From the cell containing the given text, extract its center point as [X, Y] coordinate. 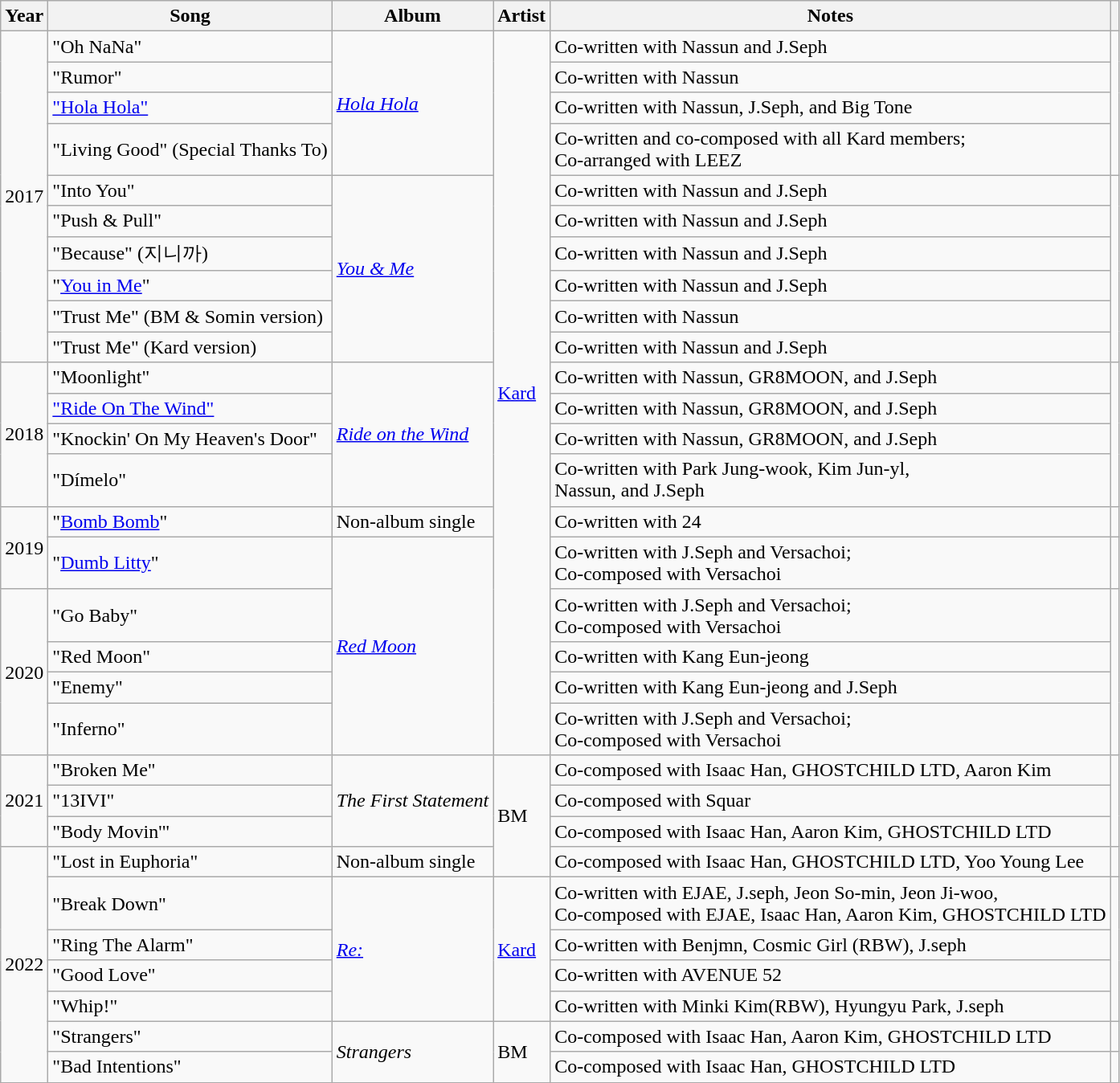
The First Statement [412, 801]
2018 [24, 434]
Co-composed with Isaac Han, GHOSTCHILD LTD, Yoo Young Lee [831, 862]
"Knockin' On My Heaven's Door" [190, 439]
"Break Down" [190, 903]
2019 [24, 548]
"You in Me" [190, 286]
"Broken Me" [190, 770]
"Bad Intentions" [190, 1067]
Co-written with Minki Kim(RBW), Hyungyu Park, J.seph [831, 1006]
Co-written with EJAE, J.seph, Jeon So-min, Jeon Ji-woo,Co-composed with EJAE, Isaac Han, Aaron Kim, GHOSTCHILD LTD [831, 903]
"Dímelo" [190, 480]
"Body Movin'" [190, 832]
You & Me [412, 268]
2020 [24, 672]
"Trust Me" (Kard version) [190, 347]
"Go Baby" [190, 615]
Artist [522, 16]
"Rumor" [190, 77]
Co-composed with Isaac Han, GHOSTCHILD LTD [831, 1067]
Co-written with Kang Eun-jeong and J.Seph [831, 687]
"Red Moon" [190, 656]
2022 [24, 964]
Ride on the Wind [412, 434]
Co-composed with Squar [831, 801]
"Lost in Euphoria" [190, 862]
"Living Good" (Special Thanks To) [190, 149]
Notes [831, 16]
2021 [24, 801]
Song [190, 16]
Co-written with 24 [831, 521]
"Dumb Litty" [190, 562]
Co-written with AVENUE 52 [831, 975]
"Bomb Bomb" [190, 521]
"Strangers" [190, 1036]
Co-composed with Isaac Han, GHOSTCHILD LTD, Aaron Kim [831, 770]
Co-written with Kang Eun-jeong [831, 656]
Co-written with Park Jung-wook, Kim Jun-yl,Nassun, and J.Seph [831, 480]
"Into You" [190, 190]
"Because" (지니까) [190, 254]
Red Moon [412, 646]
"Inferno" [190, 728]
"Push & Pull" [190, 221]
Hola Hola [412, 103]
"Good Love" [190, 975]
Strangers [412, 1052]
"Moonlight" [190, 378]
Album [412, 16]
"Ride On The Wind" [190, 408]
"Oh NaNa" [190, 47]
"13IVI" [190, 801]
Co-written and co-composed with all Kard members;Co-arranged with LEEZ [831, 149]
Re: [412, 950]
"Trust Me" (BM & Somin version) [190, 317]
2017 [24, 197]
"Whip!" [190, 1006]
"Enemy" [190, 687]
Year [24, 16]
Co-written with Nassun, J.Seph, and Big Tone [831, 108]
Co-written with Benjmn, Cosmic Girl (RBW), J.seph [831, 945]
"Ring The Alarm" [190, 945]
"Hola Hola" [190, 108]
